Locate the cell with the specified text and output its [X, Y] center coordinate. 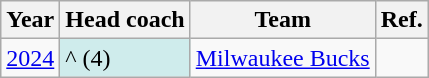
Milwaukee Bucks [282, 58]
Ref. [402, 20]
Team [282, 20]
Head coach [125, 20]
^ (4) [125, 58]
2024 [30, 58]
Year [30, 20]
